Output the [x, y] coordinate of the center of the cell containing the given text.  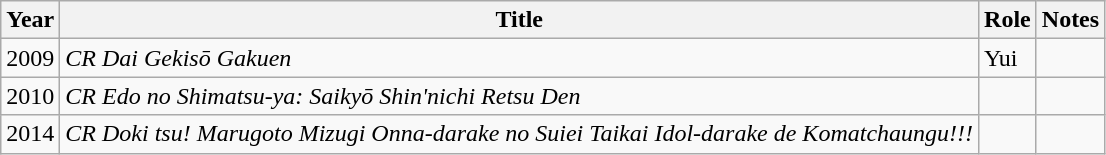
Title [520, 20]
2014 [30, 134]
CR Dai Gekisō Gakuen [520, 58]
2009 [30, 58]
Year [30, 20]
2010 [30, 96]
Notes [1070, 20]
Role [1008, 20]
CR Doki tsu! Marugoto Mizugi Onna-darake no Suiei Taikai Idol-darake de Komatchaungu!!! [520, 134]
CR Edo no Shimatsu-ya: Saikyō Shin'nichi Retsu Den [520, 96]
Yui [1008, 58]
